Extract the [x, y] coordinate from the center of the cell holding the provided text.  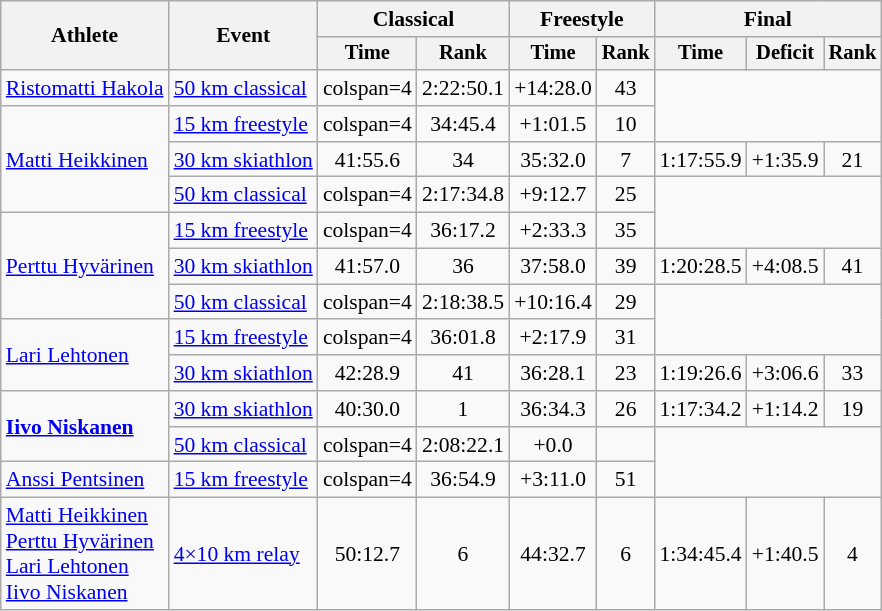
26 [626, 409]
+4:08.5 [786, 267]
51 [626, 480]
Classical [414, 19]
43 [626, 88]
+9:12.7 [553, 195]
Matti Heikkinen [85, 160]
36:34.3 [553, 409]
23 [626, 373]
1:19:26.6 [700, 373]
4×10 km relay [244, 554]
36:54.9 [463, 480]
1:20:28.5 [700, 267]
1:17:55.9 [700, 160]
+1:35.9 [786, 160]
34 [463, 160]
41:55.6 [368, 160]
1:34:45.4 [700, 554]
Matti HeikkinenPerttu HyvärinenLari LehtonenIivo Niskanen [85, 554]
2:08:22.1 [463, 445]
37:58.0 [553, 267]
Ristomatti Hakola [85, 88]
44:32.7 [553, 554]
36:17.2 [463, 231]
4 [853, 554]
19 [853, 409]
25 [626, 195]
35:32.0 [553, 160]
33 [853, 373]
35 [626, 231]
50:12.7 [368, 554]
2:22:50.1 [463, 88]
10 [626, 124]
34:45.4 [463, 124]
+14:28.0 [553, 88]
Deficit [786, 54]
31 [626, 338]
+1:01.5 [553, 124]
39 [626, 267]
41:57.0 [368, 267]
Perttu Hyvärinen [85, 266]
29 [626, 302]
Iivo Niskanen [85, 426]
+10:16.4 [553, 302]
+3:06.6 [786, 373]
21 [853, 160]
40:30.0 [368, 409]
Anssi Pentsinen [85, 480]
36:28.1 [553, 373]
2:18:38.5 [463, 302]
+2:17.9 [553, 338]
1:17:34.2 [700, 409]
+3:11.0 [553, 480]
+0.0 [553, 445]
+1:14.2 [786, 409]
2:17:34.8 [463, 195]
+1:40.5 [786, 554]
36:01.8 [463, 338]
Final [768, 19]
+2:33.3 [553, 231]
42:28.9 [368, 373]
Event [244, 36]
36 [463, 267]
1 [463, 409]
Athlete [85, 36]
7 [626, 160]
Lari Lehtonen [85, 356]
Freestyle [582, 19]
